Return (X, Y) of the center of cell containing provided text 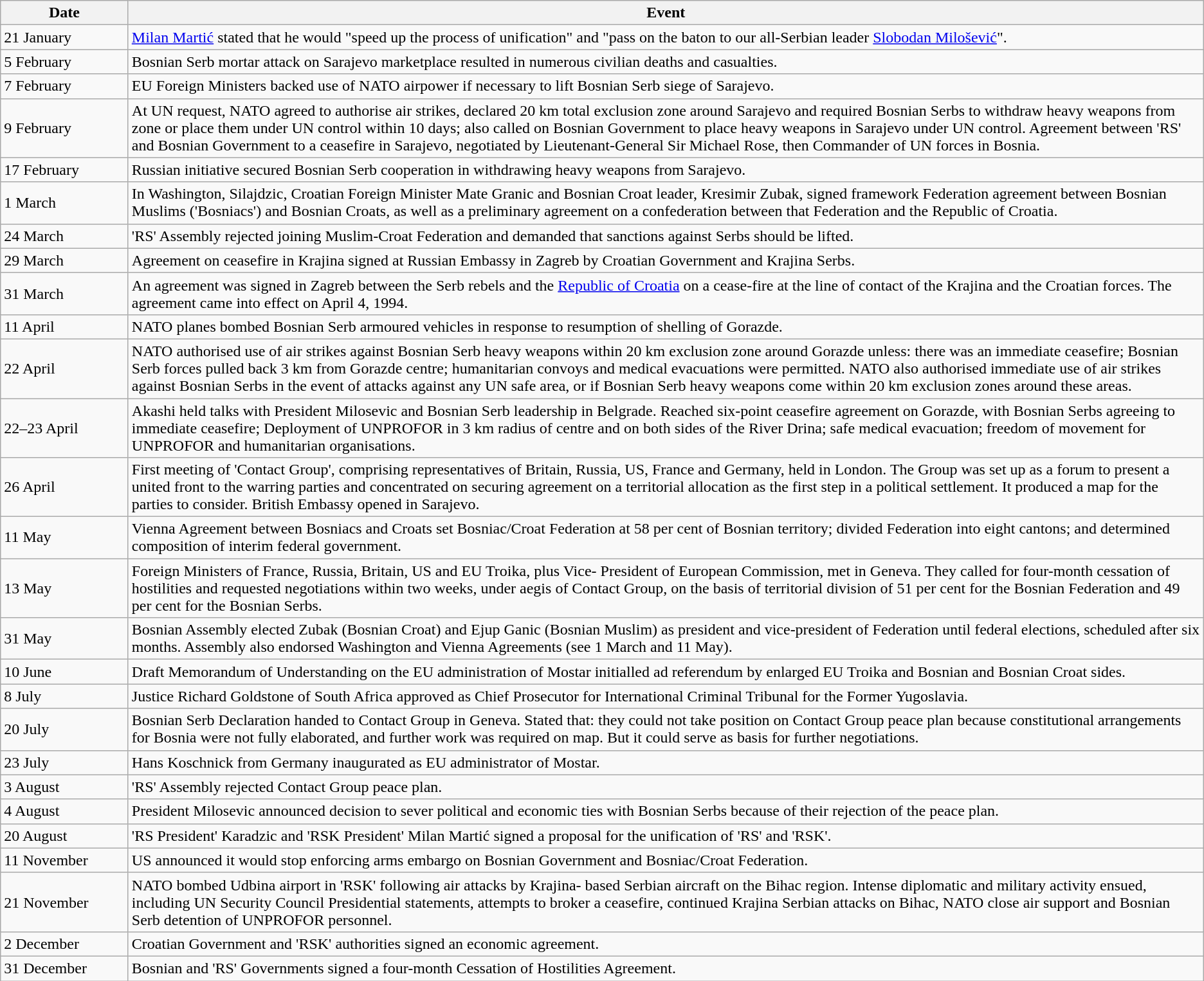
13 May (64, 588)
23 July (64, 762)
3 August (64, 787)
2 December (64, 944)
EU Foreign Ministers backed use of NATO airpower if necessary to lift Bosnian Serb siege of Sarajevo. (666, 86)
17 February (64, 170)
Russian initiative secured Bosnian Serb cooperation in withdrawing heavy weapons from Sarajevo. (666, 170)
29 March (64, 260)
8 July (64, 696)
Hans Koschnick from Germany inaugurated as EU administrator of Mostar. (666, 762)
22 April (64, 368)
Date (64, 13)
'RS' Assembly rejected joining Muslim-Croat Federation and demanded that sanctions against Serbs should be lifted. (666, 236)
20 August (64, 836)
Justice Richard Goldstone of South Africa approved as Chief Prosecutor for International Criminal Tribunal for the Former Yugoslavia. (666, 696)
4 August (64, 811)
9 February (64, 128)
31 May (64, 639)
Milan Martić stated that he would "speed up the process of unification" and "pass on the baton to our all-Serbian leader Slobodan Milošević". (666, 37)
22–23 April (64, 428)
Agreement on ceasefire in Krajina signed at Russian Embassy in Zagreb by Croatian Government and Krajina Serbs. (666, 260)
26 April (64, 487)
NATO planes bombed Bosnian Serb armoured vehicles in response to resumption of shelling of Gorazde. (666, 327)
11 April (64, 327)
1 March (64, 203)
Bosnian and 'RS' Governments signed a four-month Cessation of Hostilities Agreement. (666, 968)
21 January (64, 37)
31 March (64, 293)
US announced it would stop enforcing arms embargo on Bosnian Government and Bosniac/Croat Federation. (666, 860)
'RS President' Karadzic and 'RSK President' Milan Martić signed a proposal for the unification of 'RS' and 'RSK'. (666, 836)
11 May (64, 537)
20 July (64, 729)
Croatian Government and 'RSK' authorities signed an economic agreement. (666, 944)
President Milosevic announced decision to sever political and economic ties with Bosnian Serbs because of their rejection of the peace plan. (666, 811)
21 November (64, 902)
11 November (64, 860)
Event (666, 13)
10 June (64, 672)
Bosnian Serb mortar attack on Sarajevo marketplace resulted in numerous civilian deaths and casualties. (666, 62)
5 February (64, 62)
7 February (64, 86)
31 December (64, 968)
'RS' Assembly rejected Contact Group peace plan. (666, 787)
24 March (64, 236)
